Identify which cell holds the provided text, then report its (x, y) central coordinate. 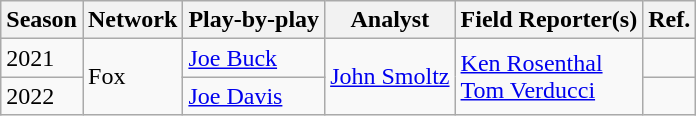
2022 (42, 96)
Joe Davis (254, 96)
Ref. (670, 20)
Field Reporter(s) (549, 20)
2021 (42, 58)
Season (42, 20)
Fox (132, 77)
Analyst (390, 20)
John Smoltz (390, 77)
Ken RosenthalTom Verducci (549, 77)
Joe Buck (254, 58)
Network (132, 20)
Play-by-play (254, 20)
